Identify which cell holds the provided text, then report its [X, Y] central coordinate. 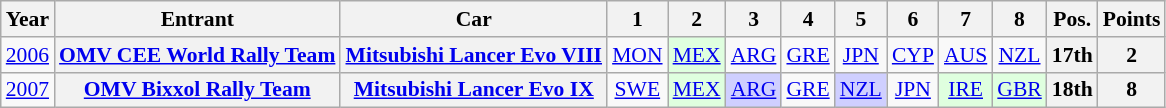
Mitsubishi Lancer Evo VIII [474, 55]
OMV CEE World Rally Team [197, 55]
1 [638, 19]
Mitsubishi Lancer Evo IX [474, 90]
OMV Bixxol Rally Team [197, 90]
7 [966, 19]
5 [861, 19]
AUS [966, 55]
4 [808, 19]
Year [28, 19]
Entrant [197, 19]
CYP [913, 55]
MON [638, 55]
2007 [28, 90]
SWE [638, 90]
3 [754, 19]
6 [913, 19]
Points [1132, 19]
GBR [1020, 90]
Car [474, 19]
2006 [28, 55]
Pos. [1072, 19]
18th [1072, 90]
17th [1072, 55]
IRE [966, 90]
